Provide the [X, Y] coordinate of the cell's center where the given text is located.  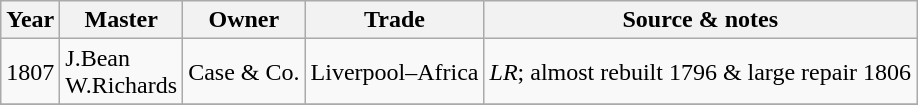
Master [122, 20]
1807 [30, 72]
Owner [244, 20]
J.BeanW.Richards [122, 72]
Liverpool–Africa [394, 72]
Year [30, 20]
Source & notes [700, 20]
Trade [394, 20]
Case & Co. [244, 72]
LR; almost rebuilt 1796 & large repair 1806 [700, 72]
